Provide the [X, Y] coordinate of the cell's center where the given text is located.  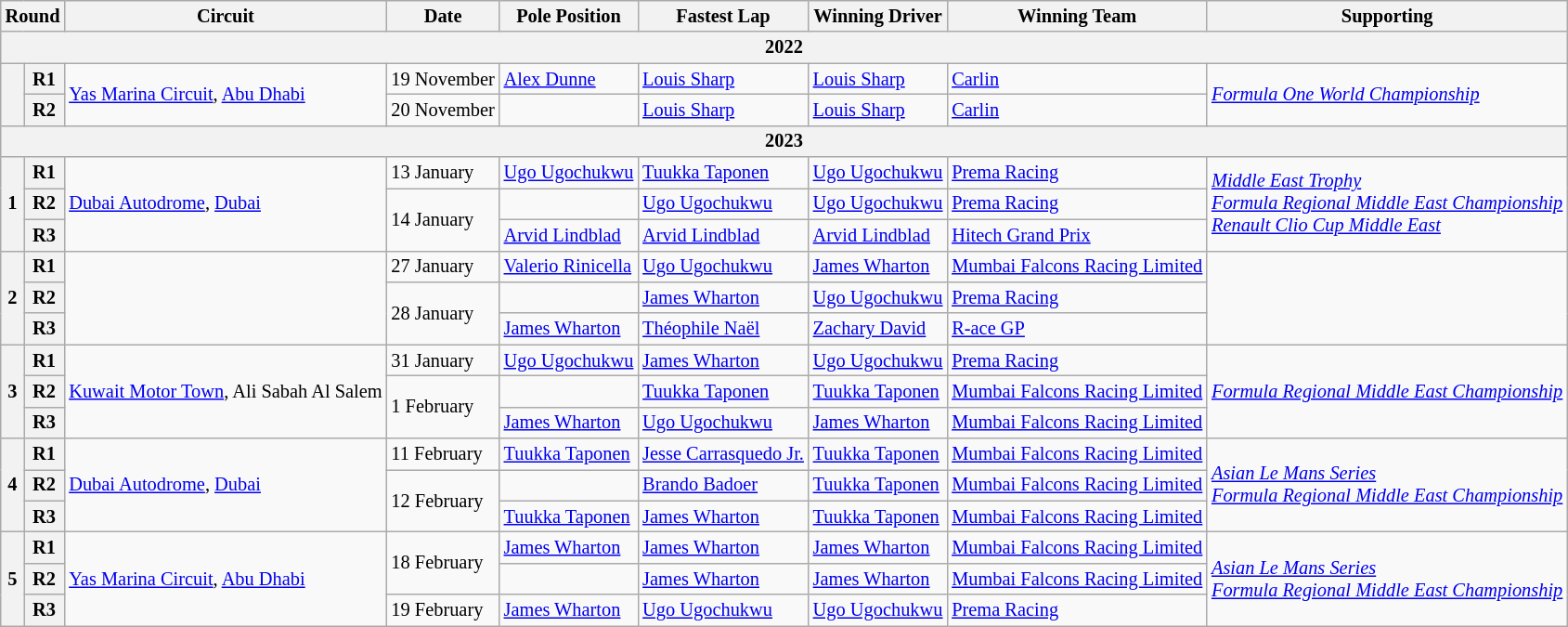
Formula Regional Middle East Championship [1387, 392]
Winning Team [1077, 16]
Valerio Rinicella [569, 267]
Pole Position [569, 16]
Jesse Carrasquedo Jr. [723, 454]
Formula One World Championship [1387, 95]
5 [13, 578]
2022 [784, 47]
13 January [442, 173]
Date [442, 16]
Middle East TrophyFormula Regional Middle East ChampionshipRenault Clio Cup Middle East [1387, 204]
Hitech Grand Prix [1077, 235]
Brando Badoer [723, 485]
1 February [442, 407]
2023 [784, 141]
Fastest Lap [723, 16]
18 February [442, 563]
1 [13, 204]
27 January [442, 267]
3 [13, 392]
Round [33, 16]
Circuit [225, 16]
12 February [442, 500]
31 January [442, 360]
19 February [442, 610]
Kuwait Motor Town, Ali Sabah Al Salem [225, 392]
4 [13, 485]
R-ace GP [1077, 329]
28 January [442, 312]
Winning Driver [878, 16]
Zachary David [878, 329]
Théophile Naël [723, 329]
20 November [442, 110]
Supporting [1387, 16]
Alex Dunne [569, 79]
2 [13, 297]
19 November [442, 79]
14 January [442, 219]
11 February [442, 454]
